Provide the [X, Y] coordinate of the cell's center where the given text is located.  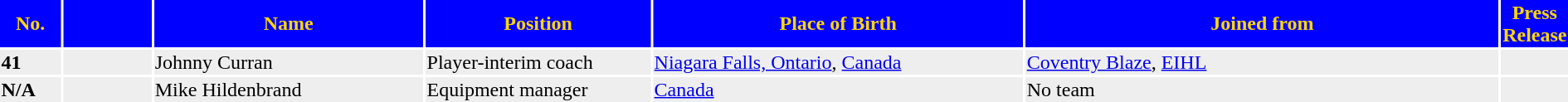
N/A [30, 90]
Name [289, 23]
Canada [838, 90]
Joined from [1262, 23]
Player-interim coach [538, 62]
Press Release [1535, 23]
Mike Hildenbrand [289, 90]
No team [1262, 90]
41 [30, 62]
Equipment manager [538, 90]
Niagara Falls, Ontario, Canada [838, 62]
No. [30, 23]
Coventry Blaze, EIHL [1262, 62]
Johnny Curran [289, 62]
Place of Birth [838, 23]
Position [538, 23]
